Detect which cell encompasses the target text, then output its [x, y] center coordinate. 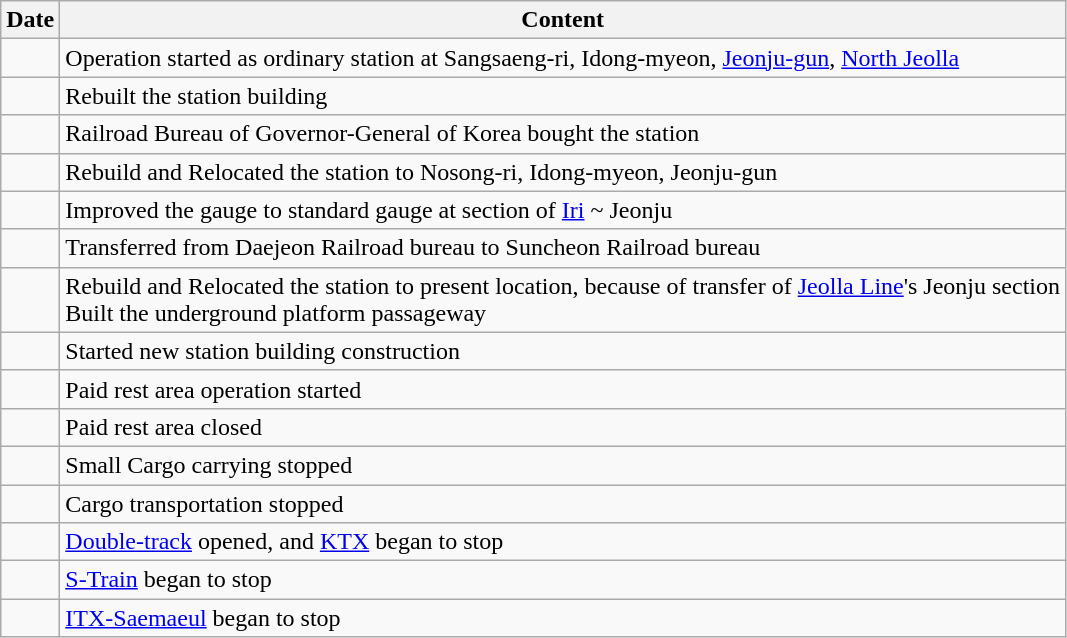
Transferred from Daejeon Railroad bureau to Suncheon Railroad bureau [563, 248]
ITX-Saemaeul began to stop [563, 618]
Small Cargo carrying stopped [563, 465]
Operation started as ordinary station at Sangsaeng-ri, Idong-myeon, Jeonju-gun, North Jeolla [563, 58]
Started new station building construction [563, 351]
Content [563, 20]
Paid rest area operation started [563, 389]
Rebuild and Relocated the station to present location, because of transfer of Jeolla Line's Jeonju sectionBuilt the underground platform passageway [563, 300]
Date [30, 20]
Rebuild and Relocated the station to Nosong-ri, Idong-myeon, Jeonju-gun [563, 172]
Cargo transportation stopped [563, 503]
Paid rest area closed [563, 427]
Rebuilt the station building [563, 96]
Railroad Bureau of Governor-General of Korea bought the station [563, 134]
Improved the gauge to standard gauge at section of Iri ~ Jeonju [563, 210]
Double-track opened, and KTX began to stop [563, 542]
S-Train began to stop [563, 580]
